Return [x, y] of the center of cell containing provided text 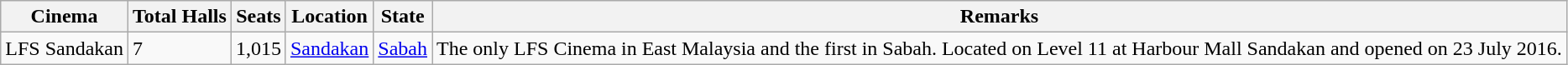
Total Halls [180, 17]
LFS Sandakan [65, 48]
Sabah [403, 48]
1,015 [259, 48]
Sandakan [329, 48]
7 [180, 48]
Seats [259, 17]
Remarks [1000, 17]
The only LFS Cinema in East Malaysia and the first in Sabah. Located on Level 11 at Harbour Mall Sandakan and opened on 23 July 2016. [1000, 48]
State [403, 17]
Location [329, 17]
Cinema [65, 17]
